Return (x, y) of the center of cell containing provided text 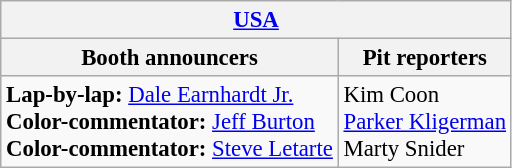
USA (256, 20)
Booth announcers (170, 58)
Kim CoonParker KligermanMarty Snider (424, 122)
Lap-by-lap: Dale Earnhardt Jr.Color-commentator: Jeff BurtonColor-commentator: Steve Letarte (170, 122)
Pit reporters (424, 58)
